Capture the cell that displays the provided text and extract its [X, Y] central coordinate. 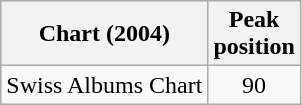
Chart (2004) [104, 34]
90 [254, 85]
Peakposition [254, 34]
Swiss Albums Chart [104, 85]
